Identify which cell holds the provided text, then report its [x, y] central coordinate. 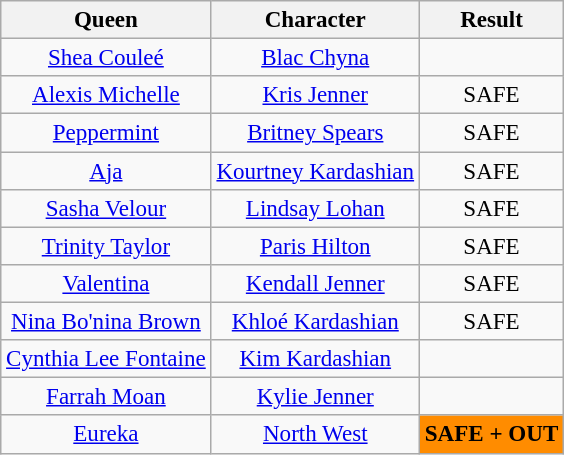
Result [491, 20]
Peppermint [106, 133]
Farrah Moan [106, 397]
Trinity Taylor [106, 246]
Blac Chyna [315, 58]
Paris Hilton [315, 246]
Kris Jenner [315, 95]
Nina Bo'nina Brown [106, 322]
Kendall Jenner [315, 284]
Cynthia Lee Fontaine [106, 359]
North West [315, 435]
Britney Spears [315, 133]
Lindsay Lohan [315, 209]
SAFE + OUT [491, 435]
Sasha Velour [106, 209]
Kylie Jenner [315, 397]
Eureka [106, 435]
Aja [106, 171]
Shea Couleé [106, 58]
Kourtney Kardashian [315, 171]
Valentina [106, 284]
Queen [106, 20]
Character [315, 20]
Khloé Kardashian [315, 322]
Alexis Michelle [106, 95]
Kim Kardashian [315, 359]
